Scan for the cell matching the given text and deliver its (x, y) coordinate at center. 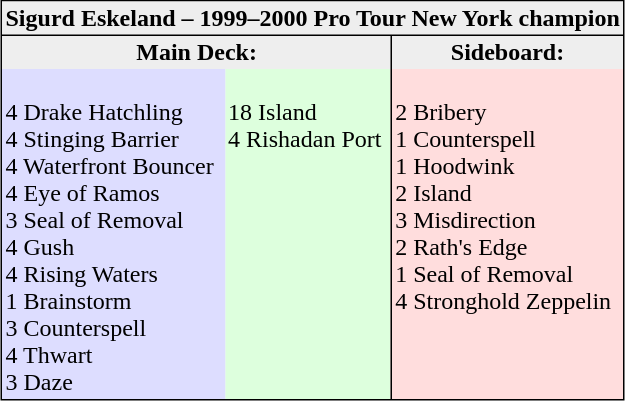
Sideboard: (507, 52)
18 Island 4 Rishadan Port (308, 234)
Sigurd Eskeland – 1999–2000 Pro Tour New York champion (313, 19)
Main Deck: (197, 52)
2 Bribery 1 Counterspell 1 Hoodwink 2 Island 3 Misdirection 2 Rath's Edge 1 Seal of Removal 4 Stronghold Zeppelin (507, 234)
